Search for the cell housing the specified text and yield its (X, Y) center coordinate. 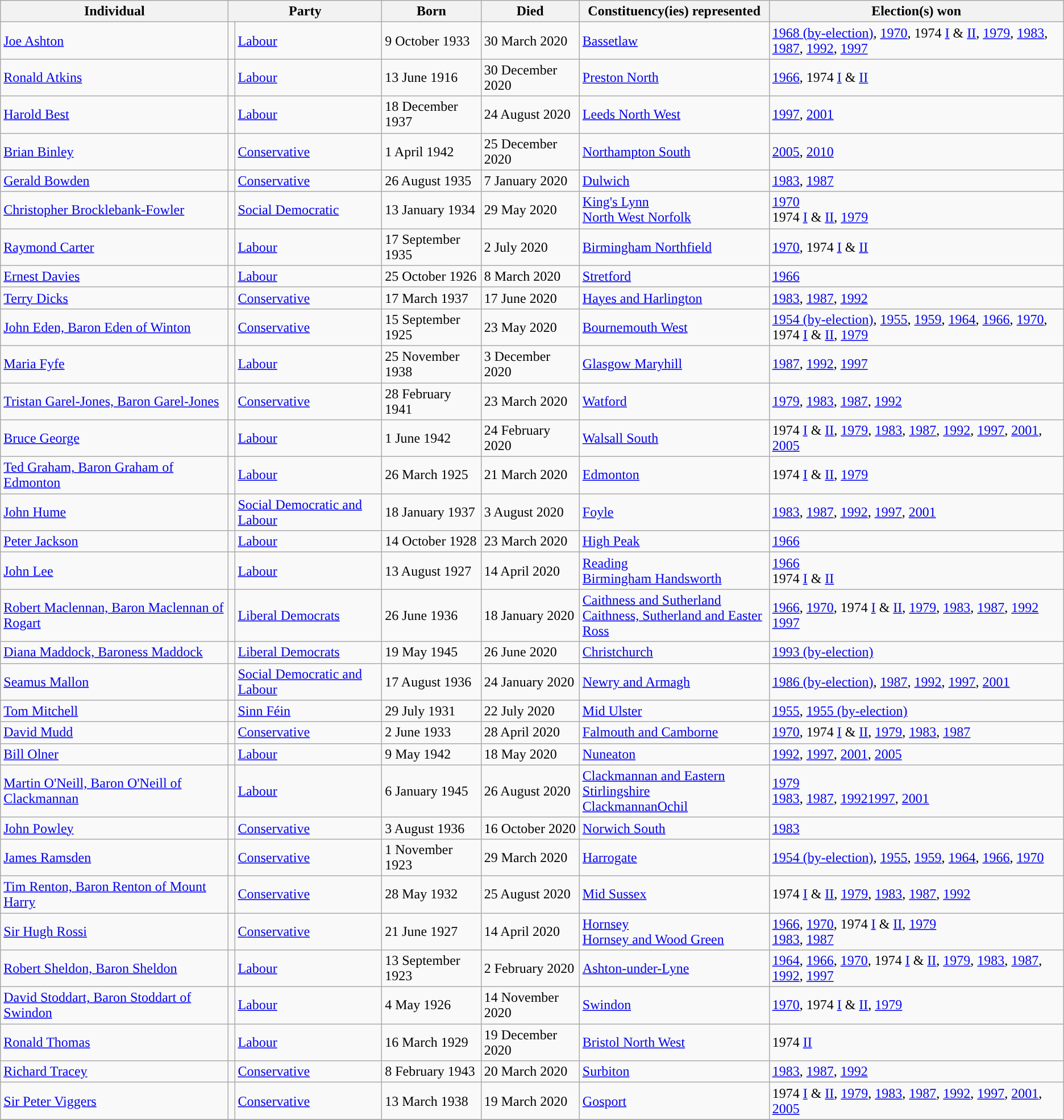
19791983, 1987, 19921997, 2001 (916, 791)
2 February 2020 (530, 968)
1 June 1942 (431, 439)
1954 (by-election), 1955, 1959, 1964, 1966, 1970, 1974 I & II, 1979 (916, 327)
Mid Ulster (674, 711)
Raymond Carter (115, 247)
Harold Best (115, 115)
30 March 2020 (530, 41)
John Lee (115, 571)
1992, 1997, 2001, 2005 (916, 754)
17 March 1937 (431, 298)
Ronald Atkins (115, 77)
Ted Graham, Baron Graham of Edmonton (115, 475)
26 June 1936 (431, 615)
1970, 1974 I & II (916, 247)
Christopher Brocklebank-Fowler (115, 210)
4 May 1926 (431, 1006)
Dulwich (674, 181)
2 June 1933 (431, 732)
Surbiton (674, 1072)
3 August 2020 (530, 513)
1968 (by-election), 1970, 1974 I & II, 1979, 1983, 1987, 1992, 1997 (916, 41)
Constituency(ies) represented (674, 11)
13 September 1923 (431, 968)
Hayes and Harlington (674, 298)
15 September 1925 (431, 327)
Diana Maddock, Baroness Maddock (115, 652)
Party (305, 11)
ReadingBirmingham Handsworth (674, 571)
26 August 2020 (530, 791)
21 June 1927 (431, 931)
8 March 2020 (530, 276)
Ronald Thomas (115, 1042)
25 November 1938 (431, 364)
Foyle (674, 513)
Walsall South (674, 439)
Falmouth and Camborne (674, 732)
1979, 1983, 1987, 1992 (916, 401)
19 March 2020 (530, 1101)
John Powley (115, 828)
2 July 2020 (530, 247)
John Hume (115, 513)
Bristol North West (674, 1042)
20 March 2020 (530, 1072)
18 May 2020 (530, 754)
1974 I & II, 1979, 1983, 1987, 1992 (916, 894)
8 February 1943 (431, 1072)
13 June 1916 (431, 77)
7 January 2020 (530, 181)
1974 I & II, 1979 (916, 475)
13 August 1927 (431, 571)
Individual (115, 11)
16 October 2020 (530, 828)
25 August 2020 (530, 894)
1983, 1987, 1992, 1997, 2001 (916, 513)
Clackmannan and Eastern StirlingshireClackmannanOchil (674, 791)
26 March 1925 (431, 475)
18 December 1937 (431, 115)
25 December 2020 (530, 151)
1954 (by-election), 1955, 1959, 1964, 1966, 1970 (916, 857)
6 January 1945 (431, 791)
Preston North (674, 77)
9 October 1933 (431, 41)
17 September 1935 (431, 247)
1966, 1970, 1974 I & II, 19791983, 1987 (916, 931)
Martin O'Neill, Baron O'Neill of Clackmannan (115, 791)
Robert Maclennan, Baron Maclennan of Rogart (115, 615)
Tom Mitchell (115, 711)
16 March 1929 (431, 1042)
Mid Sussex (674, 894)
Brian Binley (115, 151)
1966, 1974 I & II (916, 77)
18 January 1937 (431, 513)
23 May 2020 (530, 327)
Maria Fyfe (115, 364)
28 April 2020 (530, 732)
Social Democratic (308, 210)
Newry and Armagh (674, 682)
19 December 2020 (530, 1042)
Sir Peter Viggers (115, 1101)
High Peak (674, 542)
Swindon (674, 1006)
Edmonton (674, 475)
James Ramsden (115, 857)
Bournemouth West (674, 327)
Norwich South (674, 828)
14 November 2020 (530, 1006)
26 June 2020 (530, 652)
Bassetlaw (674, 41)
Watford (674, 401)
18 January 2020 (530, 615)
Terry Dicks (115, 298)
Ashton-under-Lyne (674, 968)
1974 II (916, 1042)
13 January 1934 (431, 210)
Sir Hugh Rossi (115, 931)
Christchurch (674, 652)
HornseyHornsey and Wood Green (674, 931)
King's LynnNorth West Norfolk (674, 210)
17 June 2020 (530, 298)
28 May 1932 (431, 894)
Richard Tracey (115, 1072)
24 February 2020 (530, 439)
Sinn Féin (308, 711)
22 July 2020 (530, 711)
Died (530, 11)
3 August 1936 (431, 828)
Tristan Garel-Jones, Baron Garel-Jones (115, 401)
Bruce George (115, 439)
1983 (916, 828)
Robert Sheldon, Baron Sheldon (115, 968)
Ernest Davies (115, 276)
19701974 I & II, 1979 (916, 210)
1997, 2001 (916, 115)
24 January 2020 (530, 682)
Joe Ashton (115, 41)
29 July 1931 (431, 711)
Peter Jackson (115, 542)
Caithness and SutherlandCaithness, Sutherland and Easter Ross (674, 615)
Bill Olner (115, 754)
3 December 2020 (530, 364)
Glasgow Maryhill (674, 364)
1986 (by-election), 1987, 1992, 1997, 2001 (916, 682)
1987, 1992, 1997 (916, 364)
1970, 1974 I & II, 1979, 1983, 1987 (916, 732)
John Eden, Baron Eden of Winton (115, 327)
Harrogate (674, 857)
2005, 2010 (916, 151)
1964, 1966, 1970, 1974 I & II, 1979, 1983, 1987, 1992, 1997 (916, 968)
David Stoddart, Baron Stoddart of Swindon (115, 1006)
Seamus Mallon (115, 682)
1970, 1974 I & II, 1979 (916, 1006)
19 May 1945 (431, 652)
Gerald Bowden (115, 181)
24 August 2020 (530, 115)
Tim Renton, Baron Renton of Mount Harry (115, 894)
28 February 1941 (431, 401)
21 March 2020 (530, 475)
Nuneaton (674, 754)
Election(s) won (916, 11)
1955, 1955 (by-election) (916, 711)
26 August 1935 (431, 181)
Gosport (674, 1101)
14 October 1928 (431, 542)
19661974 I & II (916, 571)
30 December 2020 (530, 77)
13 March 1938 (431, 1101)
29 March 2020 (530, 857)
1983, 1987 (916, 181)
17 August 1936 (431, 682)
1 November 1923 (431, 857)
Born (431, 11)
David Mudd (115, 732)
Stretford (674, 276)
Birmingham Northfield (674, 247)
9 May 1942 (431, 754)
1993 (by-election) (916, 652)
Leeds North West (674, 115)
1966, 1970, 1974 I & II, 1979, 1983, 1987, 19921997 (916, 615)
Northampton South (674, 151)
29 May 2020 (530, 210)
1 April 1942 (431, 151)
25 October 1926 (431, 276)
